Pinpoint the cell where the given text exists, returning its (x, y) midpoint coordinate. 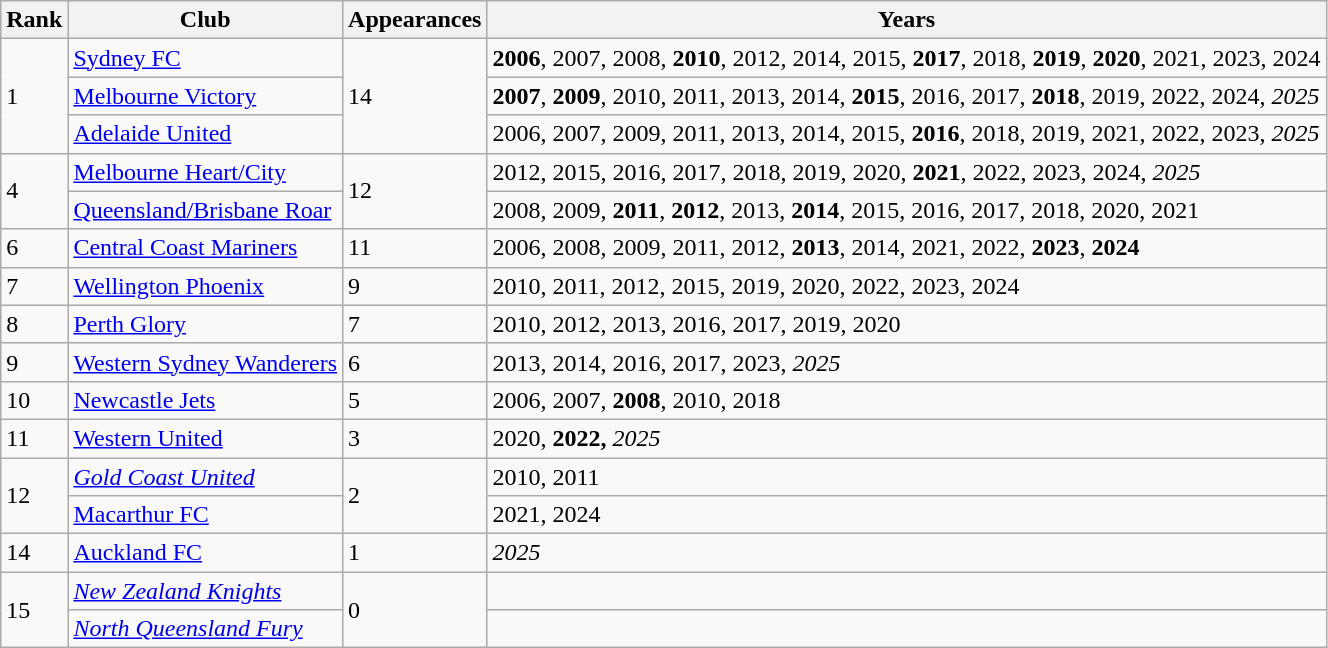
10 (34, 400)
Queensland/Brisbane Roar (206, 210)
Wellington Phoenix (206, 286)
Appearances (415, 20)
Auckland FC (206, 553)
Perth Glory (206, 324)
2013, 2014, 2016, 2017, 2023, 2025 (906, 362)
Gold Coast United (206, 477)
Newcastle Jets (206, 400)
Adelaide United (206, 134)
2020, 2022, 2025 (906, 438)
2025 (906, 553)
2 (415, 496)
2008, 2009, 2011, 2012, 2013, 2014, 2015, 2016, 2017, 2018, 2020, 2021 (906, 210)
Western United (206, 438)
2012, 2015, 2016, 2017, 2018, 2019, 2020, 2021, 2022, 2023, 2024, 2025 (906, 172)
Club (206, 20)
2006, 2007, 2009, 2011, 2013, 2014, 2015, 2016, 2018, 2019, 2021, 2022, 2023, 2025 (906, 134)
2007, 2009, 2010, 2011, 2013, 2014, 2015, 2016, 2017, 2018, 2019, 2022, 2024, 2025 (906, 96)
0 (415, 610)
2006, 2007, 2008, 2010, 2012, 2014, 2015, 2017, 2018, 2019, 2020, 2021, 2023, 2024 (906, 58)
2021, 2024 (906, 515)
Central Coast Mariners (206, 248)
4 (34, 191)
Rank (34, 20)
5 (415, 400)
8 (34, 324)
2006, 2008, 2009, 2011, 2012, 2013, 2014, 2021, 2022, 2023, 2024 (906, 248)
Sydney FC (206, 58)
3 (415, 438)
Western Sydney Wanderers (206, 362)
2006, 2007, 2008, 2010, 2018 (906, 400)
Melbourne Heart/City (206, 172)
Macarthur FC (206, 515)
Melbourne Victory (206, 96)
Years (906, 20)
15 (34, 610)
New Zealand Knights (206, 591)
2010, 2012, 2013, 2016, 2017, 2019, 2020 (906, 324)
2010, 2011 (906, 477)
North Queensland Fury (206, 629)
2010, 2011, 2012, 2015, 2019, 2020, 2022, 2023, 2024 (906, 286)
